Return (x, y) of the center of cell containing provided text 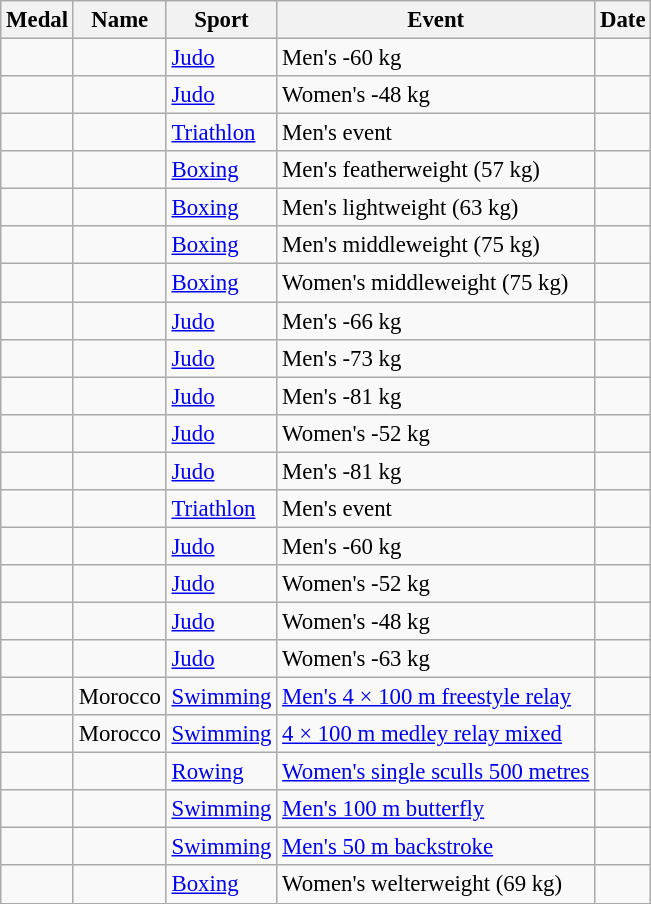
Medal (38, 20)
Men's lightweight (63 kg) (436, 208)
Men's 4 × 100 m freestyle relay (436, 697)
Men's 50 m backstroke (436, 847)
Men's featherweight (57 kg) (436, 170)
Name (120, 20)
4 × 100 m medley relay mixed (436, 734)
Men's -66 kg (436, 321)
Men's 100 m butterfly (436, 809)
Sport (222, 20)
Men's middleweight (75 kg) (436, 245)
Men's -73 kg (436, 358)
Women's middleweight (75 kg) (436, 283)
Women's -63 kg (436, 659)
Women's welterweight (69 kg) (436, 885)
Event (436, 20)
Women's single sculls 500 metres (436, 772)
Date (623, 20)
Rowing (222, 772)
